Scan for the cell matching the given text and deliver its (X, Y) coordinate at center. 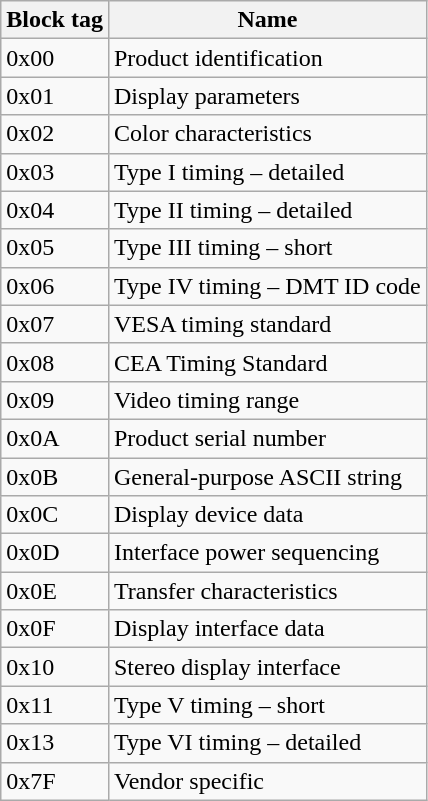
Display device data (267, 515)
General-purpose ASCII string (267, 477)
0x11 (55, 705)
0x02 (55, 134)
0x07 (55, 324)
0x01 (55, 96)
0x0E (55, 591)
0x04 (55, 210)
0x10 (55, 667)
Type IV timing – DMT ID code (267, 286)
Type I timing – detailed (267, 172)
Name (267, 20)
0x05 (55, 248)
Type VI timing – detailed (267, 743)
0x0D (55, 553)
Product identification (267, 58)
0x7F (55, 781)
Interface power sequencing (267, 553)
VESA timing standard (267, 324)
Display interface data (267, 629)
0x00 (55, 58)
0x06 (55, 286)
0x09 (55, 400)
Type III timing – short (267, 248)
0x0F (55, 629)
Product serial number (267, 438)
Vendor specific (267, 781)
0x08 (55, 362)
0x0C (55, 515)
0x03 (55, 172)
Type V timing – short (267, 705)
Color characteristics (267, 134)
0x0A (55, 438)
Type II timing – detailed (267, 210)
0x13 (55, 743)
CEA Timing Standard (267, 362)
0x0B (55, 477)
Transfer characteristics (267, 591)
Video timing range (267, 400)
Display parameters (267, 96)
Block tag (55, 20)
Stereo display interface (267, 667)
